Determine the [X, Y] coordinate at the center of the cell enclosing the given text.  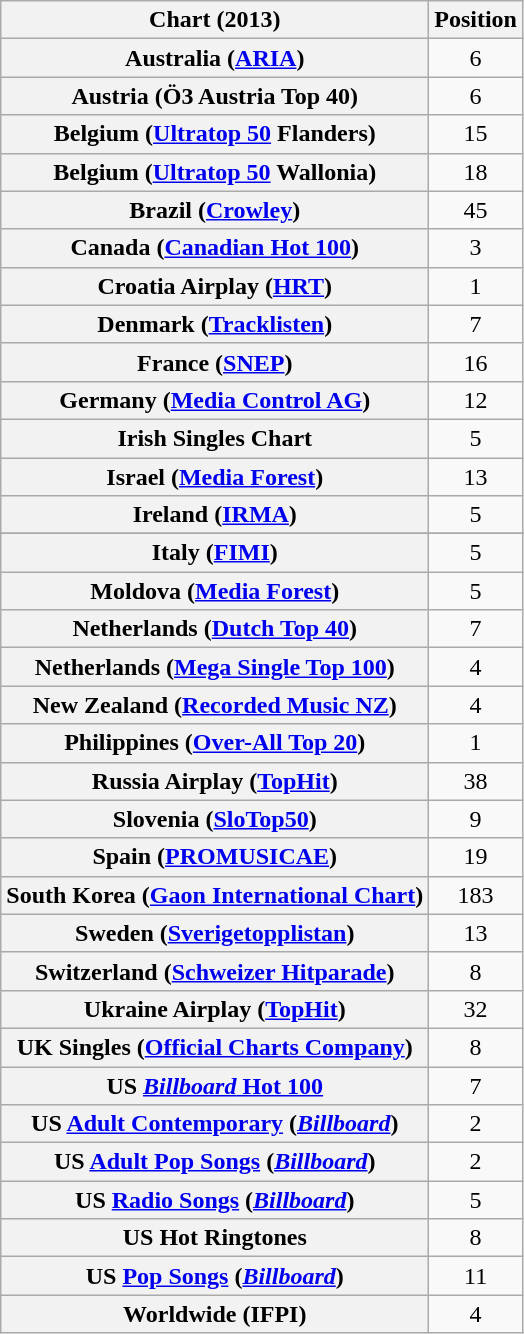
Slovenia (SloTop50) [215, 819]
Germany (Media Control AG) [215, 400]
38 [476, 781]
Spain (PROMUSICAE) [215, 857]
Philippines (Over-All Top 20) [215, 743]
Italy (FIMI) [215, 553]
15 [476, 134]
US Adult Pop Songs (Billboard) [215, 1162]
Denmark (Tracklisten) [215, 324]
Ireland (IRMA) [215, 515]
12 [476, 400]
Switzerland (Schweizer Hitparade) [215, 971]
3 [476, 248]
Israel (Media Forest) [215, 477]
19 [476, 857]
Belgium (Ultratop 50 Flanders) [215, 134]
UK Singles (Official Charts Company) [215, 1047]
Belgium (Ultratop 50 Wallonia) [215, 172]
Moldova (Media Forest) [215, 591]
US Radio Songs (Billboard) [215, 1200]
Brazil (Crowley) [215, 210]
US Pop Songs (Billboard) [215, 1276]
US Billboard Hot 100 [215, 1085]
Australia (ARIA) [215, 58]
Austria (Ö3 Austria Top 40) [215, 96]
32 [476, 1009]
11 [476, 1276]
45 [476, 210]
Canada (Canadian Hot 100) [215, 248]
Irish Singles Chart [215, 438]
New Zealand (Recorded Music NZ) [215, 705]
Ukraine Airplay (TopHit) [215, 1009]
183 [476, 895]
France (SNEP) [215, 362]
Netherlands (Dutch Top 40) [215, 629]
18 [476, 172]
16 [476, 362]
South Korea (Gaon International Chart) [215, 895]
Position [476, 20]
US Hot Ringtones [215, 1238]
Russia Airplay (TopHit) [215, 781]
Sweden (Sverigetopplistan) [215, 933]
Croatia Airplay (HRT) [215, 286]
US Adult Contemporary (Billboard) [215, 1124]
Chart (2013) [215, 20]
9 [476, 819]
Worldwide (IFPI) [215, 1314]
Netherlands (Mega Single Top 100) [215, 667]
